Find where the given text appears and provide that cell's center as (x, y) coordinate. 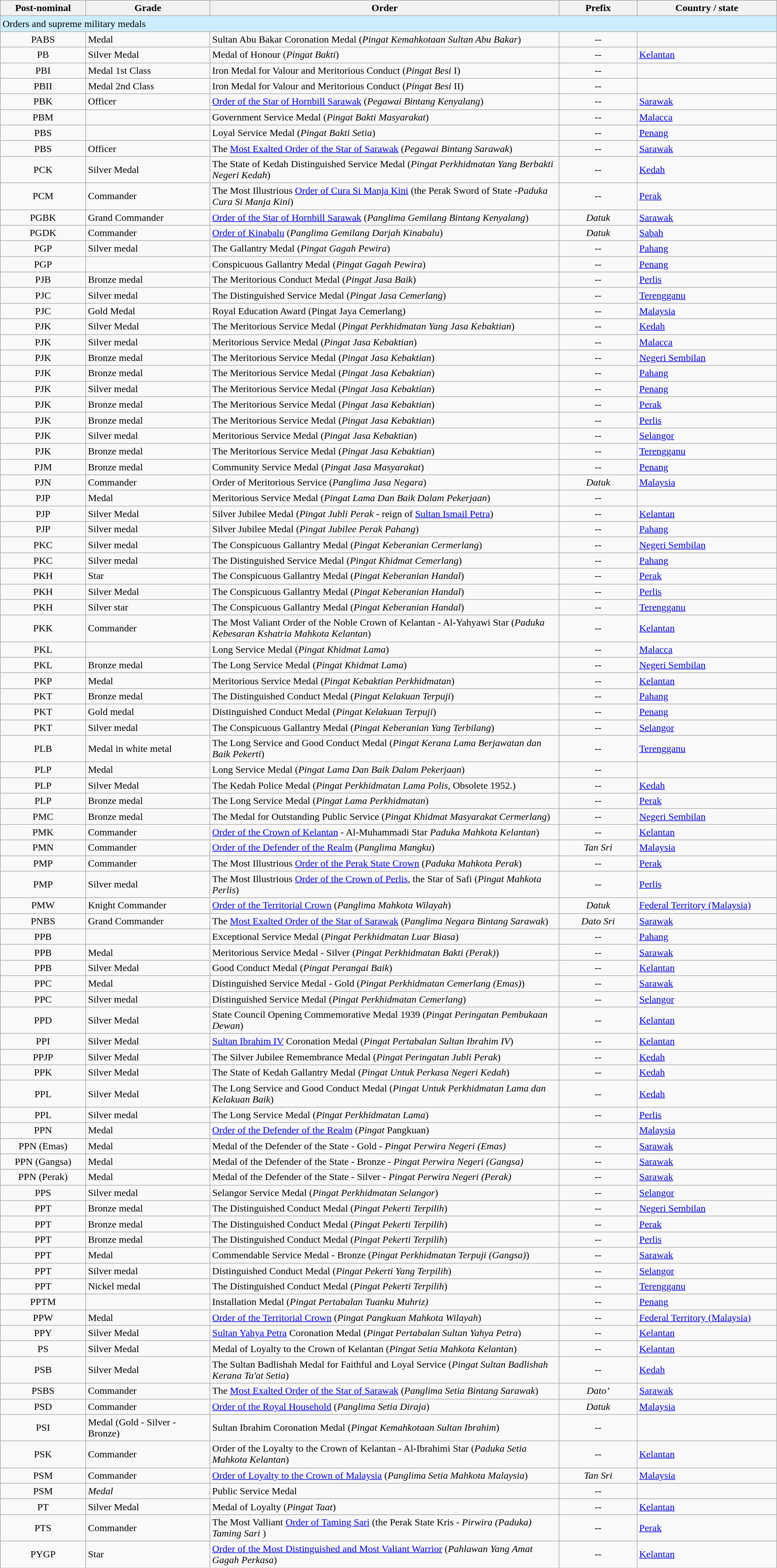
Loyal Service Medal (Pingat Bakti Setia) (384, 133)
PS (43, 1349)
PABS (43, 39)
The Distinguished Conduct Medal (Pingat Kelakuan Terpuji) (384, 696)
PSBS (43, 1391)
PJB (43, 280)
Medal (Gold - Silver - Bronze) (148, 1427)
Commendable Service Medal - Bronze (Pingat Perkhidmatan Terpuji (Gangsa)) (384, 1255)
PPD (43, 1020)
PMW (43, 905)
The Most Illustrious Order of the Perak State Crown (Paduka Mahkota Perak) (384, 863)
Gold Medal (148, 311)
Order of the Most Distinguished and Most Valiant Warrior (Pahlawan Yang Amat Gagah Perkasa) (384, 1554)
State Council Opening Commemorative Medal 1939 (Pingat Peringatan Pembukaan Dewan) (384, 1020)
Medal of Loyalty to the Crown of Kelantan (Pingat Setia Mahkota Kelantan) (384, 1349)
Gold medal (148, 712)
PBK (43, 102)
The Sultan Badlishah Medal for Faithful and Loyal Service (Pingat Sultan Badlishah Kerana Ta'at Setia) (384, 1370)
Order of the Territorial Crown (Pingat Pangkuan Mahkota Wilayah) (384, 1318)
Order of Kinabalu (Panglima Gemilang Darjah Kinabalu) (384, 233)
PMK (43, 832)
PBM (43, 117)
Order of the Crown of Kelantan - Al-Muhammadi Star Paduka Mahkota Kelantan) (384, 832)
Order of the Star of Hornbill Sarawak (Pegawai Bintang Kenyalang) (384, 102)
PCM (43, 196)
Distinguished Service Medal - Gold (Pingat Perkhidmatan Cemerlang (Emas)) (384, 983)
Nickel medal (148, 1287)
PPW (43, 1318)
Sultan Abu Bakar Coronation Medal (Pingat Kemahkotaan Sultan Abu Bakar) (384, 39)
Sultan Yahya Petra Coronation Medal (Pingat Pertabalan Sultan Yahya Petra) (384, 1333)
PPN (Gangsa) (43, 1162)
Silver Jubilee Medal (Pingat Jubilee Perak Pahang) (384, 529)
The Gallantry Medal (Pingat Gagah Pewira) (384, 249)
Government Service Medal (Pingat Bakti Masyarakat) (384, 117)
The Most Illustrious Order of Cura Si Manja Kini (the Perak Sword of State -Paduka Cura Si Manja Kini) (384, 196)
Prefix (598, 8)
Medal in white metal (148, 749)
PLB (43, 749)
Silver star (148, 607)
Order of the Royal Household (Panglima Setia Diraja) (384, 1407)
PJN (43, 483)
Order of the Defender of the Realm (Pingat Pangkuan) (384, 1130)
The Kedah Police Medal (Pingat Perkhidmatan Lama Polis, Obsolete 1952.) (384, 785)
The Silver Jubilee Remembrance Medal (Pingat Peringatan Jubli Perak) (384, 1057)
Medal of Honour (Pingat Bakti) (384, 55)
Order of the Territorial Crown (Panglima Mahkota Wilayah) (384, 905)
Sultan Ibrahim Coronation Medal (Pingat Kemahkotaan Sultan Ibrahim) (384, 1427)
Country / state (707, 8)
The Most Valiant Order of the Noble Crown of Kelantan - Al-Yahyawi Star (Paduka Kebesaran Kshatria Mahkota Kelantan) (384, 629)
PBII (43, 86)
PCK (43, 170)
PT (43, 1507)
Medal 2nd Class (148, 86)
Order (384, 8)
Meritorious Service Medal (Pingat Kebaktian Perkhidmatan) (384, 681)
Royal Education Award (Pingat Jaya Cemerlang) (384, 311)
PMC (43, 817)
The Most Exalted Order of the Star of Sarawak (Pegawai Bintang Sarawak) (384, 148)
Meritorious Service Medal (Pingat Lama Dan Baik Dalam Pekerjaan) (384, 498)
PMN (43, 848)
Order of the Loyalty to the Crown of Kelantan - Al-Ibrahimi Star (Paduka Setia Mahkota Kelantan) (384, 1455)
PPS (43, 1193)
The Distinguished Service Medal (Pingat Khidmat Cemerlang) (384, 560)
Medal of the Defender of the State - Silver - Pingat Perwira Negeri (Perak) (384, 1177)
Selangor Service Medal (Pingat Perkhidmatan Selangor) (384, 1193)
Dato Sri (598, 921)
PPJP (43, 1057)
Medal 1st Class (148, 70)
The State of Kedah Gallantry Medal (Pingat Untuk Perkasa Negeri Kedah) (384, 1073)
Community Service Medal (Pingat Jasa Masyarakat) (384, 467)
Exceptional Service Medal (Pingat Perkhidmatan Luar Biasa) (384, 937)
Order of Loyalty to the Crown of Malaysia (Panglima Setia Mahkota Malaysia) (384, 1475)
Order of the Star of Hornbill Sarawak (Panglima Gemilang Bintang Kenyalang) (384, 218)
PPN (Emas) (43, 1146)
Order of the Defender of the Realm (Panglima Mangku) (384, 848)
The Medal for Outstanding Public Service (Pingat Khidmat Masyarakat Cermerlang) (384, 817)
PGDK (43, 233)
The Long Service and Good Conduct Medal (Pingat Kerana Lama Berjawatan dan Baik Pekerti) (384, 749)
Sabah (707, 233)
The State of Kedah Distinguished Service Medal (Pingat Perkhidmatan Yang Berbakti Negeri Kedah) (384, 170)
Medal of the Defender of the State - Bronze - Pingat Perwira Negeri (Gangsa) (384, 1162)
PPK (43, 1073)
Dato’ (598, 1391)
PKP (43, 681)
PBI (43, 70)
Distinguished Service Medal (Pingat Perkhidmatan Cemerlang) (384, 999)
PPY (43, 1333)
PSD (43, 1407)
PPI (43, 1042)
PYGP (43, 1554)
Meritorious Service Medal - Silver (Pingat Perkhidmatan Bakti (Perak)) (384, 952)
PGBK (43, 218)
Iron Medal for Valour and Meritorious Conduct (Pingat Besi II) (384, 86)
The Meritorious Service Medal (Pingat Perkhidmatan Yang Jasa Kebaktian) (384, 327)
The Conspicuous Gallantry Medal (Pingat Keberanian Cermerlang) (384, 545)
Order of Meritorious Service (Panglima Jasa Negara) (384, 483)
Post-nominal (43, 8)
The Most Exalted Order of the Star of Sarawak (Panglima Negara Bintang Sarawak) (384, 921)
Distinguished Conduct Medal (Pingat Kelakuan Terpuji) (384, 712)
PPTM (43, 1302)
PKK (43, 629)
PJM (43, 467)
The Long Service and Good Conduct Medal (Pingat Untuk Perkhidmatan Lama dan Kelakuan Baik) (384, 1094)
The Most Exalted Order of the Star of Sarawak (Panglima Setia Bintang Sarawak) (384, 1391)
PPN (Perak) (43, 1177)
Sultan Ibrahim IV Coronation Medal (Pingat Pertabalan Sultan Ibrahim IV) (384, 1042)
PNBS (43, 921)
Installation Medal (Pingat Pertabalan Tuanku Muhriz) (384, 1302)
Orders and supreme military medals (388, 24)
The Long Service Medal (Pingat Perkhidmatan Lama) (384, 1115)
Grade (148, 8)
Silver Jubilee Medal (Pingat Jubli Perak - reign of Sultan Ismail Petra) (384, 514)
The Distinguished Service Medal (Pingat Jasa Cemerlang) (384, 295)
The Long Service Medal (Pingat Lama Perkhidmatan) (384, 801)
Conspicuous Gallantry Medal (Pingat Gagah Pewira) (384, 264)
Long Service Medal (Pingat Khidmat Lama) (384, 649)
Distinguished Conduct Medal (Pingat Pekerti Yang Terpilih) (384, 1271)
PSB (43, 1370)
Long Service Medal (Pingat Lama Dan Baik Dalam Pekerjaan) (384, 770)
Medal of Loyalty (Pingat Taat) (384, 1507)
The Long Service Medal (Pingat Khidmat Lama) (384, 665)
Good Conduct Medal (Pingat Perangai Baik) (384, 968)
PPN (43, 1130)
The Meritorious Conduct Medal (Pingat Jasa Baik) (384, 280)
Iron Medal for Valour and Meritorious Conduct (Pingat Besi I) (384, 70)
Medal of the Defender of the State - Gold - Pingat Perwira Negeri (Emas) (384, 1146)
The Most Valliant Order of Taming Sari (the Perak State Kris - Pirwira (Paduka) Taming Sari ) (384, 1527)
PSK (43, 1455)
Public Service Medal (384, 1491)
The Most Illustrious Order of the Crown of Perlis, the Star of Safi (Pingat Mahkota Perlis) (384, 884)
PB (43, 55)
The Conspicuous Gallantry Medal (Pingat Keberanian Yang Terbilang) (384, 727)
PSI (43, 1427)
Knight Commander (148, 905)
PTS (43, 1527)
